Determine the [x, y] coordinate at the center of the cell enclosing the given text.  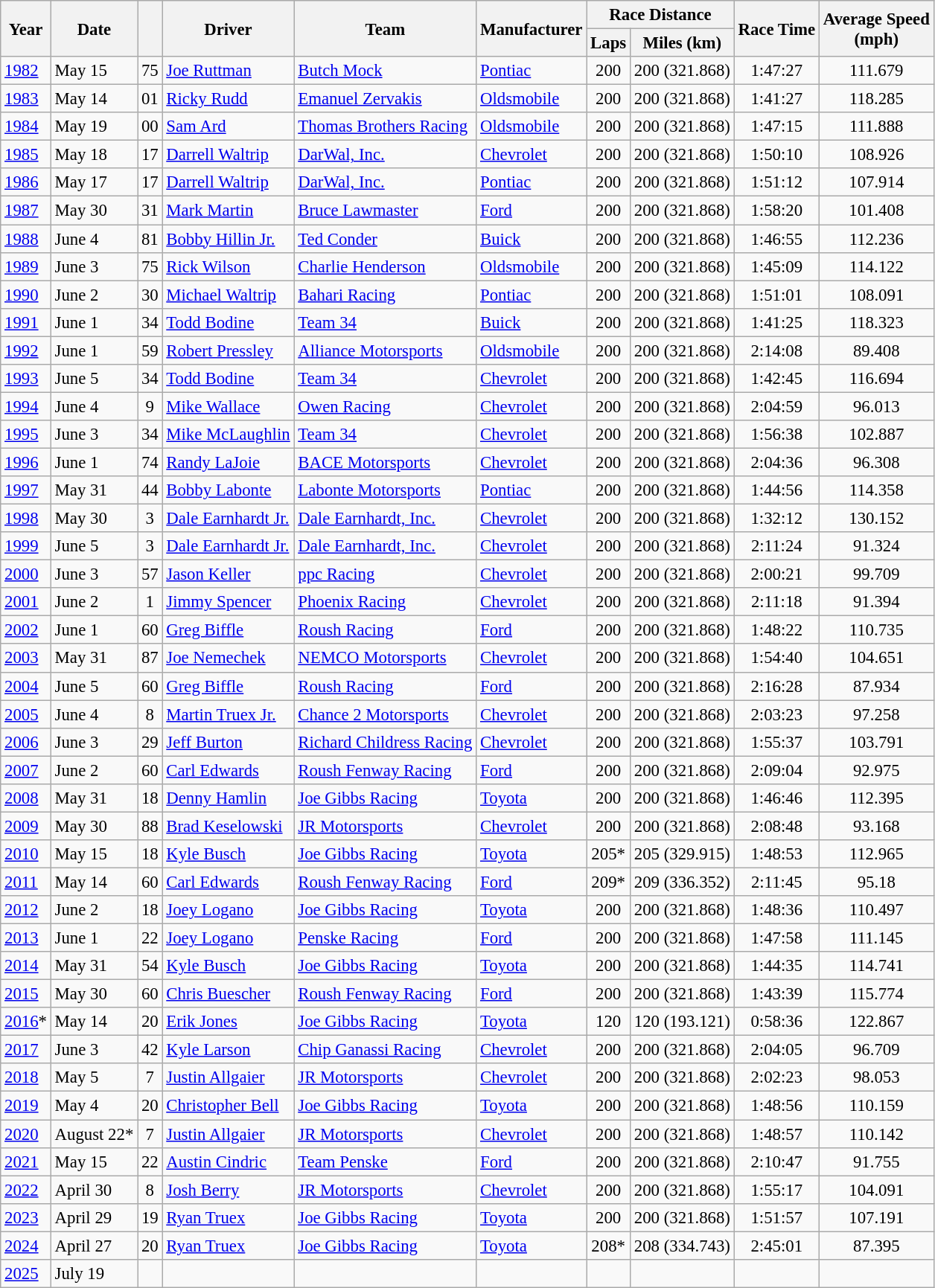
Charlie Henderson [386, 266]
Team [386, 28]
Denny Hamlin [228, 798]
31 [150, 211]
1985 [26, 155]
93.168 [876, 826]
209* [609, 882]
Driver [228, 28]
ppc Racing [386, 574]
2009 [26, 826]
2022 [26, 1190]
208* [609, 1246]
Race Time [776, 28]
19 [150, 1217]
1990 [26, 295]
2018 [26, 1078]
1989 [26, 266]
Ricky Rudd [228, 99]
2:11:18 [776, 602]
110.142 [876, 1134]
1:47:15 [776, 126]
1996 [26, 462]
May 4 [94, 1106]
112.965 [876, 854]
1:50:10 [776, 155]
2002 [26, 630]
Bruce Lawmaster [386, 211]
1:48:53 [776, 854]
May 18 [94, 155]
1:48:57 [776, 1134]
96.308 [876, 462]
Austin Cindric [228, 1162]
2000 [26, 574]
00 [150, 126]
1987 [26, 211]
2008 [26, 798]
57 [150, 574]
1984 [26, 126]
30 [150, 295]
Mark Martin [228, 211]
0:58:36 [776, 1022]
1:58:20 [776, 211]
Phoenix Racing [386, 602]
2:11:45 [776, 882]
Joe Nemechek [228, 659]
1:56:38 [776, 435]
2:10:47 [776, 1162]
1:48:22 [776, 630]
2006 [26, 742]
2:08:48 [776, 826]
54 [150, 966]
Emanuel Zervakis [386, 99]
Race Distance [660, 15]
Thomas Brothers Racing [386, 126]
110.159 [876, 1106]
Randy LaJoie [228, 462]
1:45:09 [776, 266]
87 [150, 659]
2019 [26, 1106]
97.258 [876, 714]
2:11:24 [776, 546]
May 19 [94, 126]
1992 [26, 350]
112.236 [876, 239]
2:03:23 [776, 714]
2:14:08 [776, 350]
87.395 [876, 1246]
59 [150, 350]
1999 [26, 546]
01 [150, 99]
April 29 [94, 1217]
2003 [26, 659]
89.408 [876, 350]
Miles (km) [683, 43]
209 (336.352) [683, 882]
Bahari Racing [386, 295]
Bobby Labonte [228, 490]
99.709 [876, 574]
205 (329.915) [683, 854]
Chip Ganassi Racing [386, 1050]
42 [150, 1050]
2024 [26, 1246]
1:46:55 [776, 239]
44 [150, 490]
2017 [26, 1050]
96.013 [876, 406]
Date [94, 28]
Manufacturer [532, 28]
87.934 [876, 686]
81 [150, 239]
Owen Racing [386, 406]
2:04:36 [776, 462]
1:48:36 [776, 910]
2005 [26, 714]
110.497 [876, 910]
Christopher Bell [228, 1106]
107.191 [876, 1217]
1:43:39 [776, 994]
Jason Keller [228, 574]
1:51:57 [776, 1217]
1:44:56 [776, 490]
2025 [26, 1274]
1:41:27 [776, 99]
Mike Wallace [228, 406]
Martin Truex Jr. [228, 714]
29 [150, 742]
120 [609, 1022]
2:09:04 [776, 770]
2010 [26, 854]
74 [150, 462]
1998 [26, 519]
91.394 [876, 602]
95.18 [876, 882]
104.091 [876, 1190]
Chris Buescher [228, 994]
Ted Conder [386, 239]
Kyle Larson [228, 1050]
Robert Pressley [228, 350]
1:51:01 [776, 295]
1:46:46 [776, 798]
1988 [26, 239]
2:04:59 [776, 406]
2020 [26, 1134]
104.651 [876, 659]
1:47:58 [776, 938]
2016* [26, 1022]
Sam Ard [228, 126]
Brad Keselowski [228, 826]
1:55:37 [776, 742]
May 17 [94, 182]
1982 [26, 71]
88 [150, 826]
April 30 [94, 1190]
111.888 [876, 126]
2023 [26, 1217]
1993 [26, 379]
1995 [26, 435]
92.975 [876, 770]
Team Penske [386, 1162]
2:00:21 [776, 574]
Rick Wilson [228, 266]
108.926 [876, 155]
115.774 [876, 994]
9 [150, 406]
Laps [609, 43]
1:41:25 [776, 322]
114.358 [876, 490]
111.679 [876, 71]
Erik Jones [228, 1022]
2:16:28 [776, 686]
Labonte Motorsports [386, 490]
116.694 [876, 379]
2021 [26, 1162]
2:02:23 [776, 1078]
91.755 [876, 1162]
107.914 [876, 182]
96.709 [876, 1050]
1983 [26, 99]
1997 [26, 490]
120 (193.121) [683, 1022]
April 27 [94, 1246]
112.395 [876, 798]
Josh Berry [228, 1190]
2014 [26, 966]
July 19 [94, 1274]
98.053 [876, 1078]
1:54:40 [776, 659]
1:42:45 [776, 379]
1991 [26, 322]
Jeff Burton [228, 742]
2:04:05 [776, 1050]
Bobby Hillin Jr. [228, 239]
2015 [26, 994]
122.867 [876, 1022]
103.791 [876, 742]
Mike McLaughlin [228, 435]
2004 [26, 686]
Jimmy Spencer [228, 602]
Penske Racing [386, 938]
1986 [26, 182]
2001 [26, 602]
BACE Motorsports [386, 462]
102.887 [876, 435]
Michael Waltrip [228, 295]
Joe Ruttman [228, 71]
91.324 [876, 546]
Butch Mock [386, 71]
114.741 [876, 966]
114.122 [876, 266]
101.408 [876, 211]
110.735 [876, 630]
1:32:12 [776, 519]
NEMCO Motorsports [386, 659]
130.152 [876, 519]
Alliance Motorsports [386, 350]
Year [26, 28]
1:44:35 [776, 966]
1:55:17 [776, 1190]
1:48:56 [776, 1106]
Chance 2 Motorsports [386, 714]
August 22* [94, 1134]
118.285 [876, 99]
1994 [26, 406]
1:47:27 [776, 71]
1:51:12 [776, 182]
118.323 [876, 322]
1 [150, 602]
108.091 [876, 295]
205* [609, 854]
208 (334.743) [683, 1246]
2012 [26, 910]
2011 [26, 882]
2007 [26, 770]
May 5 [94, 1078]
Average Speed(mph) [876, 28]
2:45:01 [776, 1246]
111.145 [876, 938]
Richard Childress Racing [386, 742]
2013 [26, 938]
